Extract the (x, y) coordinate from the center of the cell holding the provided text.  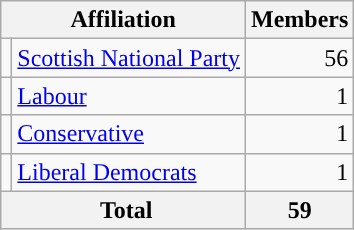
Labour (129, 96)
59 (300, 210)
Liberal Democrats (129, 172)
56 (300, 58)
Total (124, 210)
Members (300, 20)
Affiliation (124, 20)
Conservative (129, 134)
Scottish National Party (129, 58)
